For the text-containing cell, return its midpoint in (x, y) coordinate format. 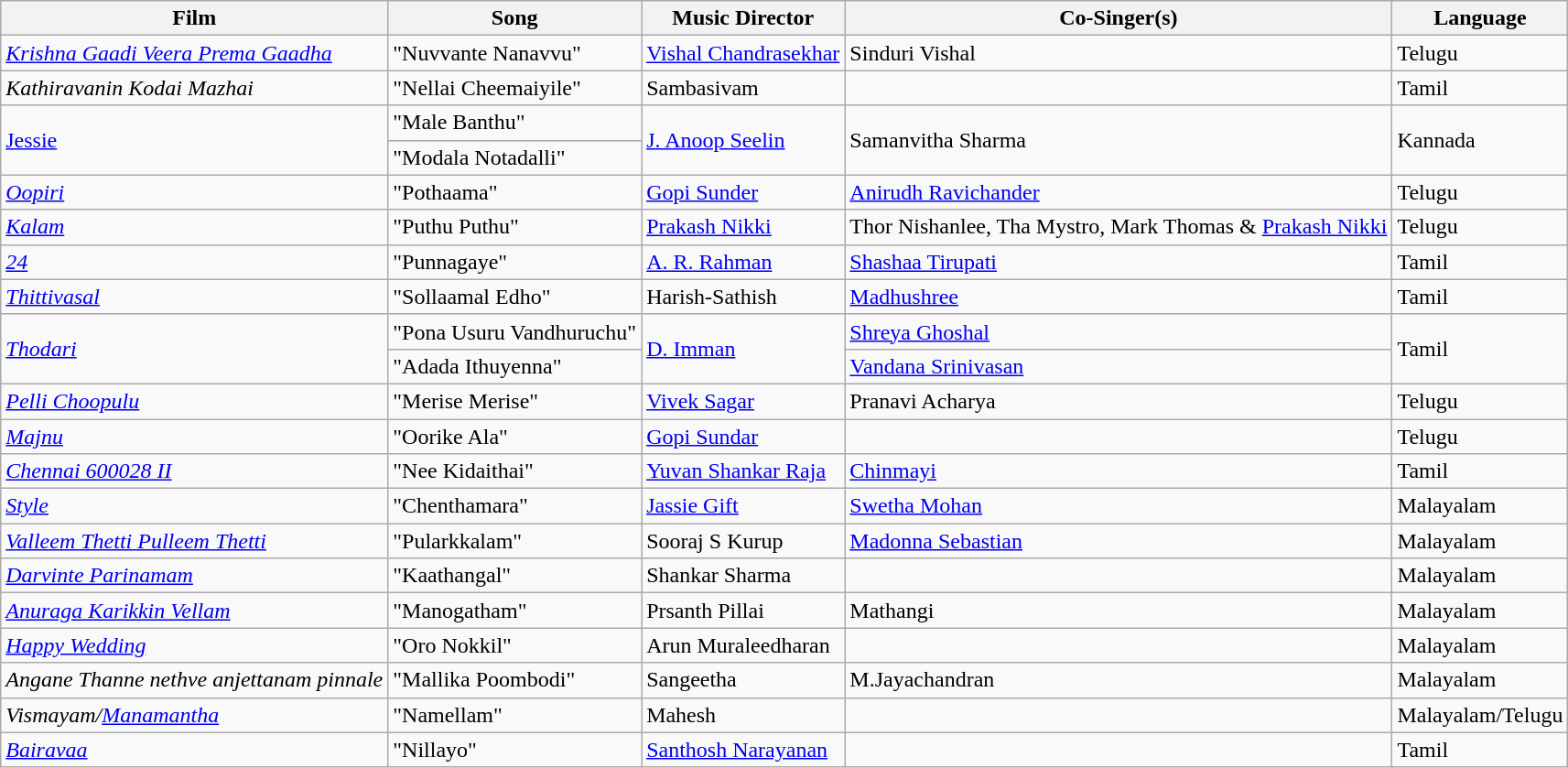
"Pothaama" (514, 192)
"Namellam" (514, 715)
Sangeetha (743, 680)
"Male Banthu" (514, 123)
Language (1480, 18)
Bairavaa (194, 750)
Song (514, 18)
Madhushree (1119, 297)
Chinmayi (1119, 471)
"Kaathangal" (514, 576)
"Modala Notadalli" (514, 157)
"Mallika Poombodi" (514, 680)
"Oro Nokkil" (514, 645)
Mathangi (1119, 611)
Kannada (1480, 140)
Oopiri (194, 192)
Thodari (194, 349)
Sinduri Vishal (1119, 53)
Vandana Srinivasan (1119, 366)
"Chenthamara" (514, 506)
Mahesh (743, 715)
Yuvan Shankar Raja (743, 471)
Style (194, 506)
Pranavi Acharya (1119, 401)
Thittivasal (194, 297)
"Oorike Ala" (514, 437)
Malayalam/Telugu (1480, 715)
Pelli Choopulu (194, 401)
"Nellai Cheemaiyile" (514, 88)
Kalam (194, 227)
Sooraj S Kurup (743, 541)
"Nuvvante Nanavvu" (514, 53)
"Puthu Puthu" (514, 227)
Shreya Ghoshal (1119, 331)
Harish-Sathish (743, 297)
Angane Thanne nethve anjettanam pinnale (194, 680)
Gopi Sundar (743, 437)
Jessie (194, 140)
J. Anoop Seelin (743, 140)
Happy Wedding (194, 645)
Anuraga Karikkin Vellam (194, 611)
Majnu (194, 437)
Vismayam/Manamantha (194, 715)
A. R. Rahman (743, 262)
Gopi Sunder (743, 192)
"Sollaamal Edho" (514, 297)
Thor Nishanlee, Tha Mystro, Mark Thomas & Prakash Nikki (1119, 227)
Arun Muraleedharan (743, 645)
Co-Singer(s) (1119, 18)
Vivek Sagar (743, 401)
Prsanth Pillai (743, 611)
"Pona Usuru Vandhuruchu" (514, 331)
Swetha Mohan (1119, 506)
24 (194, 262)
Chennai 600028 II (194, 471)
Music Director (743, 18)
Kathiravanin Kodai Mazhai (194, 88)
"Punnagaye" (514, 262)
"Pularkkalam" (514, 541)
M.Jayachandran (1119, 680)
Darvinte Parinamam (194, 576)
Anirudh Ravichander (1119, 192)
Santhosh Narayanan (743, 750)
"Adada Ithuyenna" (514, 366)
"Manogatham" (514, 611)
Krishna Gaadi Veera Prema Gaadha (194, 53)
Madonna Sebastian (1119, 541)
"Merise Merise" (514, 401)
Valleem Thetti Pulleem Thetti (194, 541)
Sambasivam (743, 88)
Vishal Chandrasekhar (743, 53)
Samanvitha Sharma (1119, 140)
D. Imman (743, 349)
Prakash Nikki (743, 227)
Shankar Sharma (743, 576)
Shashaa Tirupati (1119, 262)
Film (194, 18)
"Nee Kidaithai" (514, 471)
Jassie Gift (743, 506)
"Nillayo" (514, 750)
